Locate the cell with the specified text and output its [x, y] center coordinate. 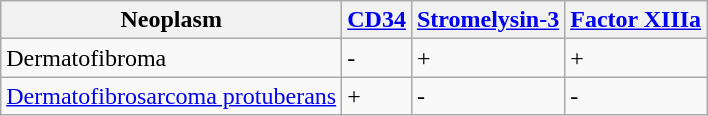
Stromelysin-3 [488, 20]
Neoplasm [172, 20]
CD34 [377, 20]
Factor XIIIa [636, 20]
Dermatofibroma [172, 58]
Dermatofibrosarcoma protuberans [172, 96]
